Pinpoint the cell where the given text exists, returning its (x, y) midpoint coordinate. 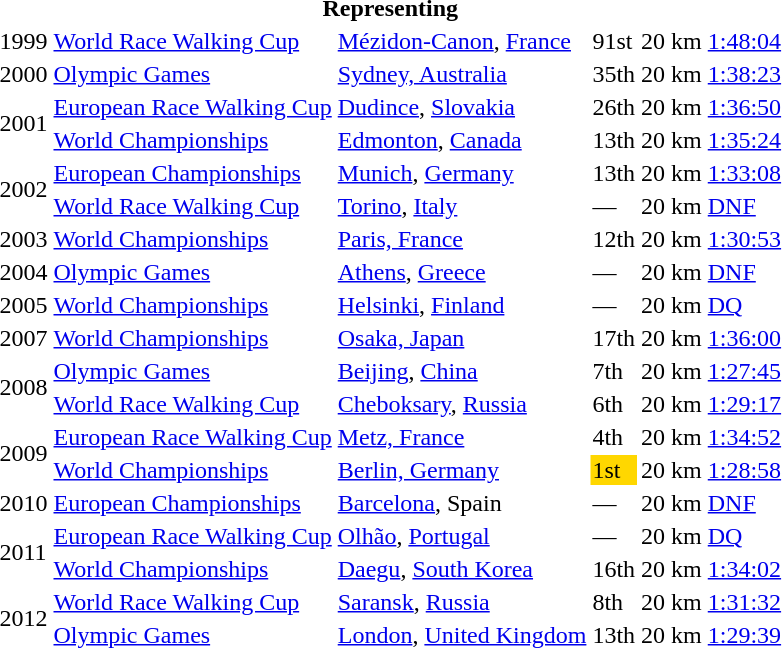
Dudince, Slovakia (462, 107)
1:30:53 (744, 239)
1:36:00 (744, 338)
12th (614, 239)
1:28:58 (744, 470)
Torino, Italy (462, 206)
26th (614, 107)
1:31:32 (744, 602)
Munich, Germany (462, 173)
6th (614, 404)
1st (614, 470)
Paris, France (462, 239)
Beijing, China (462, 371)
16th (614, 569)
Mézidon-Canon, France (462, 41)
Osaka, Japan (462, 338)
Edmonton, Canada (462, 140)
Daegu, South Korea (462, 569)
4th (614, 437)
1:38:23 (744, 74)
1:35:24 (744, 140)
1:27:45 (744, 371)
17th (614, 338)
Sydney, Australia (462, 74)
1:48:04 (744, 41)
91st (614, 41)
Helsinki, Finland (462, 305)
35th (614, 74)
1:34:52 (744, 437)
1:34:02 (744, 569)
Saransk, Russia (462, 602)
7th (614, 371)
Metz, France (462, 437)
Cheboksary, Russia (462, 404)
Athens, Greece (462, 272)
Berlin, Germany (462, 470)
1:33:08 (744, 173)
1:36:50 (744, 107)
Barcelona, Spain (462, 503)
Olhão, Portugal (462, 536)
8th (614, 602)
1:29:17 (744, 404)
